Scan for the cell matching the given text and deliver its [x, y] coordinate at center. 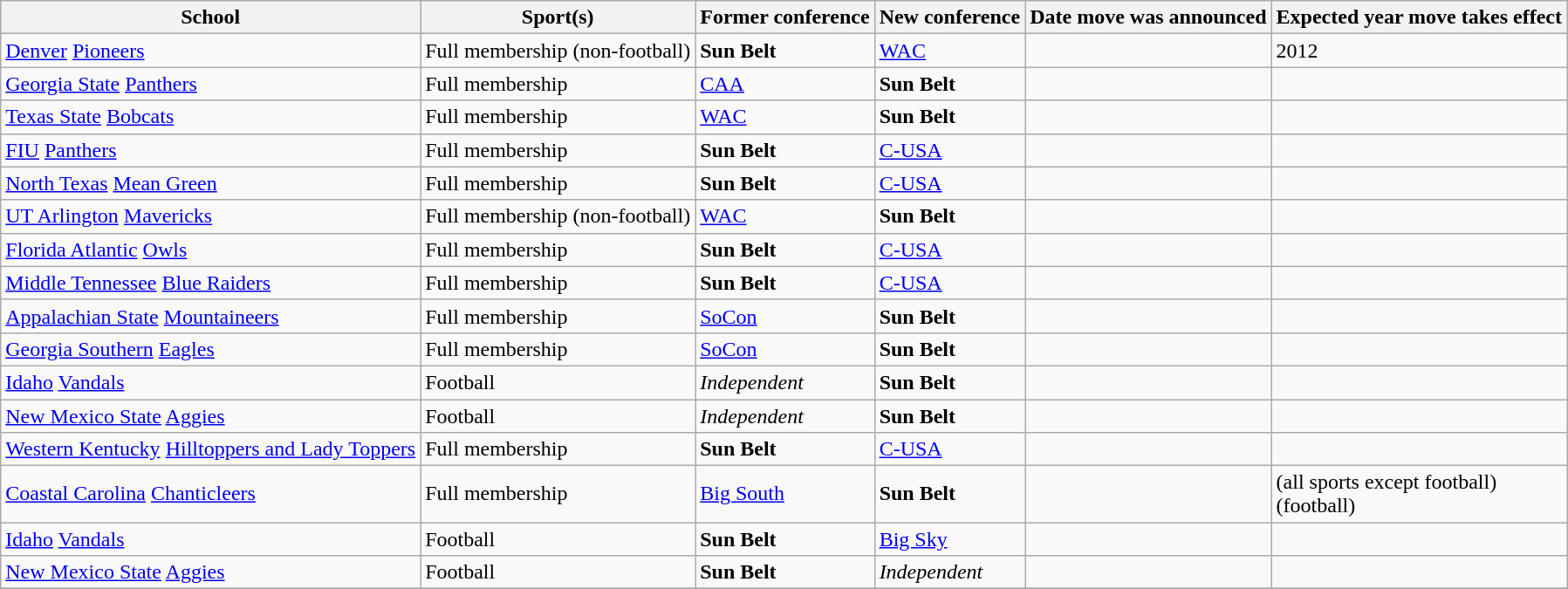
(all sports except football) (football) [1419, 494]
2012 [1419, 51]
Date move was announced [1148, 17]
Georgia State Panthers [211, 84]
CAA [785, 84]
Middle Tennessee Blue Raiders [211, 283]
New conference [949, 17]
Coastal Carolina Chanticleers [211, 494]
UT Arlington Mavericks [211, 216]
Big South [785, 494]
Former conference [785, 17]
Texas State Bobcats [211, 117]
Denver Pioneers [211, 51]
School [211, 17]
Expected year move takes effect [1419, 17]
Florida Atlantic Owls [211, 250]
Western Kentucky Hilltoppers and Lady Toppers [211, 449]
Georgia Southern Eagles [211, 349]
North Texas Mean Green [211, 183]
FIU Panthers [211, 150]
Big Sky [949, 539]
Sport(s) [558, 17]
Appalachian State Mountaineers [211, 316]
